Return [X, Y] of the center of cell containing provided text 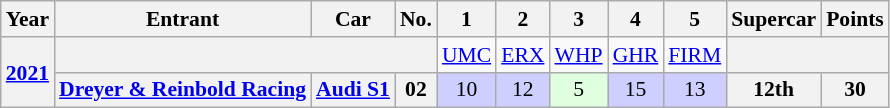
FIRM [694, 55]
Supercar [774, 19]
GHR [636, 55]
3 [578, 19]
2021 [28, 72]
Entrant [182, 19]
10 [466, 90]
13 [694, 90]
Dreyer & Reinbold Racing [182, 90]
15 [636, 90]
ERX [522, 55]
2 [522, 19]
Car [353, 19]
UMC [466, 55]
12 [522, 90]
Year [28, 19]
30 [855, 90]
Points [855, 19]
Audi S1 [353, 90]
No. [416, 19]
WHP [578, 55]
02 [416, 90]
4 [636, 19]
1 [466, 19]
12th [774, 90]
